Identify which cell holds the provided text, then report its [x, y] central coordinate. 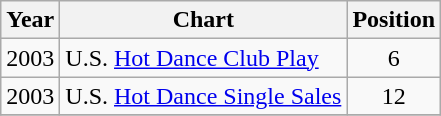
U.S. Hot Dance Club Play [204, 58]
U.S. Hot Dance Single Sales [204, 96]
Chart [204, 20]
Year [30, 20]
Position [394, 20]
12 [394, 96]
6 [394, 58]
